Scan for the cell matching the given text and deliver its (x, y) coordinate at center. 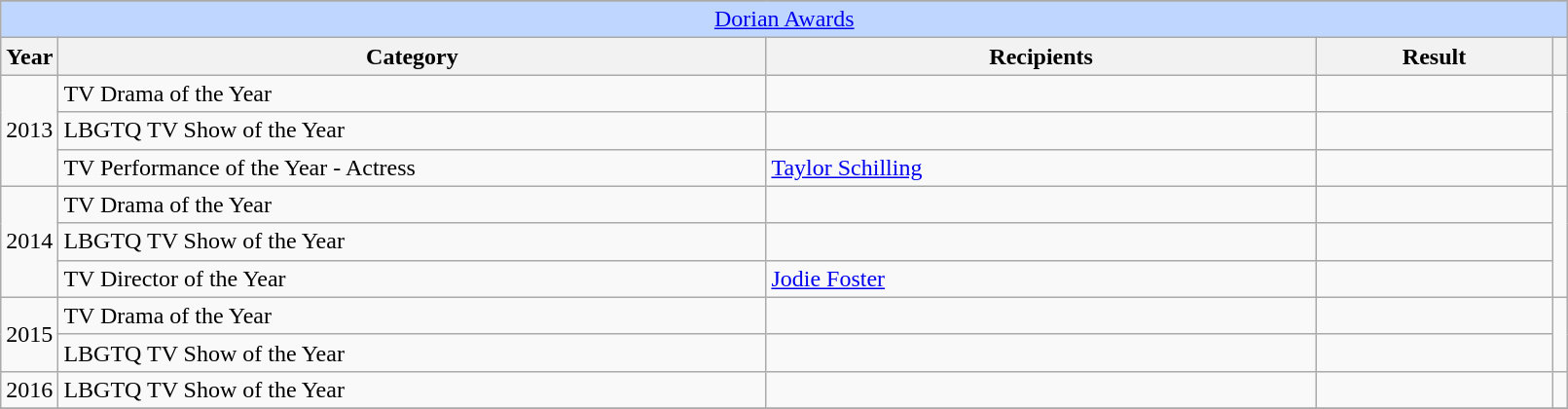
2013 (29, 130)
Dorian Awards (784, 19)
2014 (29, 242)
2015 (29, 334)
TV Director of the Year (413, 279)
Category (413, 56)
2016 (29, 390)
Jodie Foster (1041, 279)
TV Performance of the Year - Actress (413, 167)
Year (29, 56)
Result (1434, 56)
Taylor Schilling (1041, 167)
Recipients (1041, 56)
